Identify which cell holds the provided text, then report its (x, y) central coordinate. 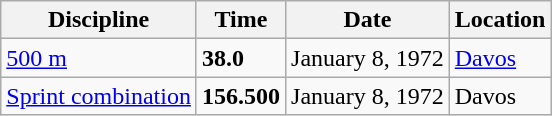
Date (368, 20)
Sprint combination (99, 96)
Discipline (99, 20)
Location (500, 20)
156.500 (240, 96)
Time (240, 20)
500 m (99, 58)
38.0 (240, 58)
